Return (x, y) of the center of cell containing provided text 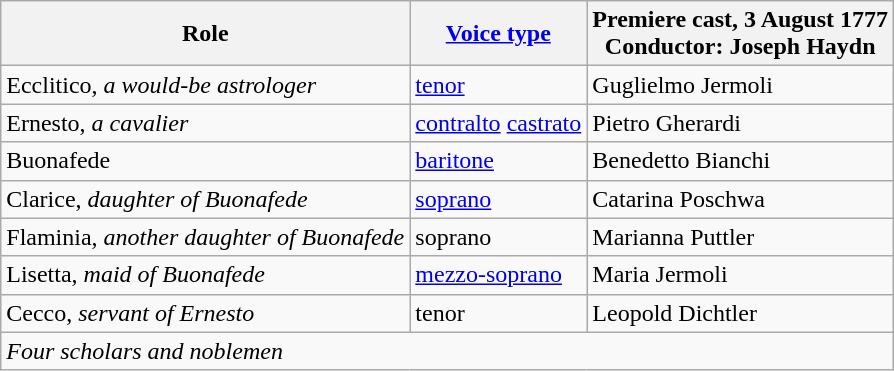
Role (206, 34)
Buonafede (206, 161)
Benedetto Bianchi (740, 161)
Maria Jermoli (740, 275)
baritone (498, 161)
Ecclitico, a would-be astrologer (206, 85)
Flaminia, another daughter of Buonafede (206, 237)
Leopold Dichtler (740, 313)
Marianna Puttler (740, 237)
Catarina Poschwa (740, 199)
contralto castrato (498, 123)
Guglielmo Jermoli (740, 85)
Pietro Gherardi (740, 123)
Clarice, daughter of Buonafede (206, 199)
Four scholars and noblemen (448, 351)
Lisetta, maid of Buonafede (206, 275)
Ernesto, a cavalier (206, 123)
Premiere cast, 3 August 1777Conductor: Joseph Haydn (740, 34)
Voice type (498, 34)
Cecco, servant of Ernesto (206, 313)
mezzo-soprano (498, 275)
